For the text-containing cell, return its midpoint in (x, y) coordinate format. 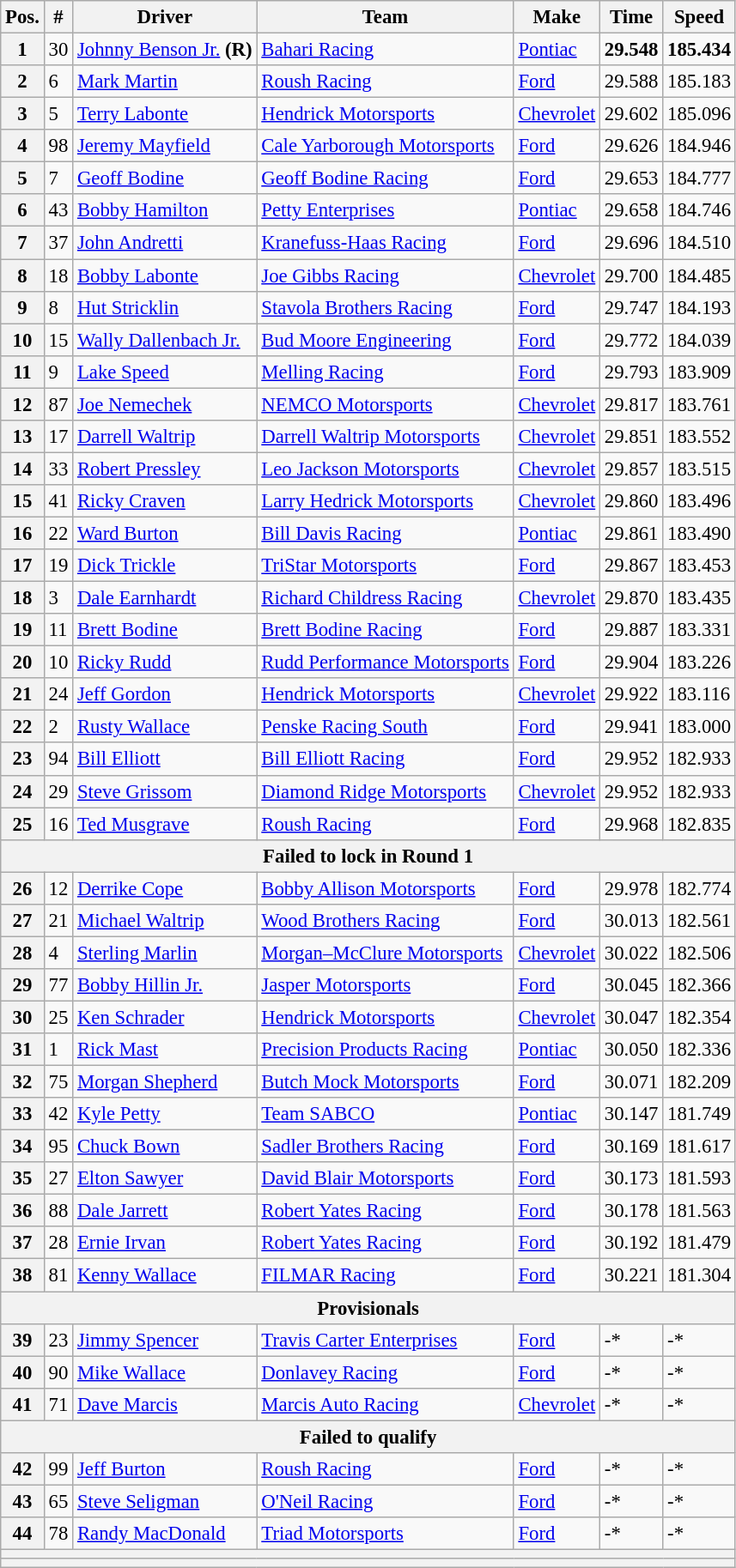
Donlavey Racing (385, 1372)
Michael Waltrip (165, 921)
183.226 (699, 663)
John Andretti (165, 243)
183.496 (699, 501)
29.588 (632, 82)
29.700 (632, 275)
Speed (699, 17)
Team SABCO (385, 1114)
34 (22, 1147)
Pos. (22, 17)
Team (385, 17)
O'Neil Racing (385, 1501)
TriStar Motorsports (385, 566)
184.746 (699, 210)
Melling Racing (385, 372)
Travis Carter Enterprises (385, 1340)
30.178 (632, 1211)
Failed to lock in Round 1 (368, 856)
Marcis Auto Racing (385, 1404)
FILMAR Racing (385, 1275)
Joe Nemechek (165, 404)
183.909 (699, 372)
181.479 (699, 1244)
Triad Motorsports (385, 1534)
29.548 (632, 50)
29.696 (632, 243)
Morgan–McClure Motorsports (385, 953)
29.968 (632, 824)
36 (22, 1211)
Geoff Bodine Racing (385, 179)
30.221 (632, 1275)
Ken Schrader (165, 1017)
71 (58, 1404)
182.354 (699, 1017)
30.022 (632, 953)
29.793 (632, 372)
30.050 (632, 1050)
Terry Labonte (165, 114)
Stavola Brothers Racing (385, 307)
29.658 (632, 210)
Elton Sawyer (165, 1178)
Dick Trickle (165, 566)
Bill Davis Racing (385, 533)
Mike Wallace (165, 1372)
182.209 (699, 1082)
Steve Grissom (165, 791)
32 (22, 1082)
Sterling Marlin (165, 953)
Diamond Ridge Motorsports (385, 791)
Bill Elliott Racing (385, 760)
29.851 (632, 437)
Provisionals (368, 1308)
Time (632, 17)
35 (22, 1178)
Sadler Brothers Racing (385, 1147)
Joe Gibbs Racing (385, 275)
29.817 (632, 404)
75 (58, 1082)
29.867 (632, 566)
29.653 (632, 179)
90 (58, 1372)
183.761 (699, 404)
30.047 (632, 1017)
183.490 (699, 533)
Bud Moore Engineering (385, 340)
Larry Hedrick Motorsports (385, 501)
182.506 (699, 953)
181.304 (699, 1275)
Morgan Shepherd (165, 1082)
184.039 (699, 340)
29.978 (632, 888)
Kyle Petty (165, 1114)
Robert Pressley (165, 469)
Wood Brothers Racing (385, 921)
Jeff Gordon (165, 694)
Bahari Racing (385, 50)
Jeremy Mayfield (165, 146)
94 (58, 760)
182.835 (699, 824)
Ricky Craven (165, 501)
182.336 (699, 1050)
# (58, 17)
Dale Jarrett (165, 1211)
181.617 (699, 1147)
Rusty Wallace (165, 727)
29.626 (632, 146)
78 (58, 1534)
Richard Childress Racing (385, 598)
Failed to qualify (368, 1437)
Bobby Allison Motorsports (385, 888)
29.861 (632, 533)
184.485 (699, 275)
Butch Mock Motorsports (385, 1082)
184.510 (699, 243)
29.860 (632, 501)
Geoff Bodine (165, 179)
29.747 (632, 307)
Ted Musgrave (165, 824)
20 (22, 663)
Wally Dallenbach Jr. (165, 340)
95 (58, 1147)
Dave Marcis (165, 1404)
Jeff Burton (165, 1469)
30.045 (632, 985)
29.922 (632, 694)
Mark Martin (165, 82)
30.013 (632, 921)
183.453 (699, 566)
29.904 (632, 663)
183.331 (699, 630)
29.941 (632, 727)
Darrell Waltrip Motorsports (385, 437)
Ward Burton (165, 533)
183.552 (699, 437)
183.000 (699, 727)
Driver (165, 17)
184.777 (699, 179)
Kranefuss-Haas Racing (385, 243)
81 (58, 1275)
Leo Jackson Motorsports (385, 469)
Johnny Benson Jr. (R) (165, 50)
30.071 (632, 1082)
Derrike Cope (165, 888)
30.173 (632, 1178)
Jimmy Spencer (165, 1340)
39 (22, 1340)
31 (22, 1050)
Bill Elliott (165, 760)
NEMCO Motorsports (385, 404)
29.887 (632, 630)
99 (58, 1469)
Jasper Motorsports (385, 985)
185.096 (699, 114)
Ricky Rudd (165, 663)
98 (58, 146)
183.435 (699, 598)
29.772 (632, 340)
Bobby Hamilton (165, 210)
Dale Earnhardt (165, 598)
Bobby Hillin Jr. (165, 985)
Penske Racing South (385, 727)
Lake Speed (165, 372)
181.563 (699, 1211)
182.774 (699, 888)
Bobby Labonte (165, 275)
182.561 (699, 921)
87 (58, 404)
Kenny Wallace (165, 1275)
Brett Bodine (165, 630)
65 (58, 1501)
Cale Yarborough Motorsports (385, 146)
38 (22, 1275)
Steve Seligman (165, 1501)
26 (22, 888)
185.183 (699, 82)
40 (22, 1372)
Randy MacDonald (165, 1534)
29.602 (632, 114)
29.857 (632, 469)
183.515 (699, 469)
14 (22, 469)
181.593 (699, 1178)
Ernie Irvan (165, 1244)
181.749 (699, 1114)
185.434 (699, 50)
184.193 (699, 307)
44 (22, 1534)
Rick Mast (165, 1050)
13 (22, 437)
88 (58, 1211)
30.169 (632, 1147)
Chuck Bown (165, 1147)
30.147 (632, 1114)
Petty Enterprises (385, 210)
184.946 (699, 146)
29.870 (632, 598)
183.116 (699, 694)
David Blair Motorsports (385, 1178)
Rudd Performance Motorsports (385, 663)
30.192 (632, 1244)
Darrell Waltrip (165, 437)
Brett Bodine Racing (385, 630)
182.366 (699, 985)
Precision Products Racing (385, 1050)
Hut Stricklin (165, 307)
77 (58, 985)
Make (557, 17)
